Output the [x, y] coordinate of the center of the cell containing the given text.  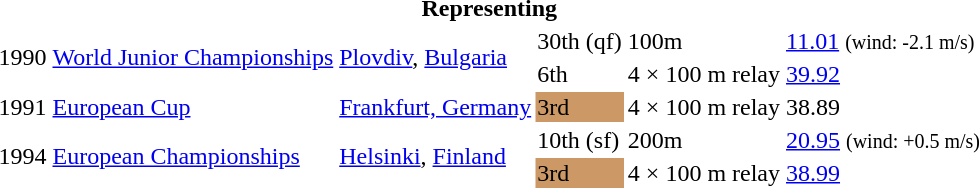
100m [704, 41]
World Junior Championships [193, 58]
European Cup [193, 107]
200m [704, 140]
6th [580, 74]
Helsinki, Finland [436, 156]
30th (qf) [580, 41]
European Championships [193, 156]
10th (sf) [580, 140]
Plovdiv, Bulgaria [436, 58]
Frankfurt, Germany [436, 107]
